Return (X, Y) of the center of cell containing provided text 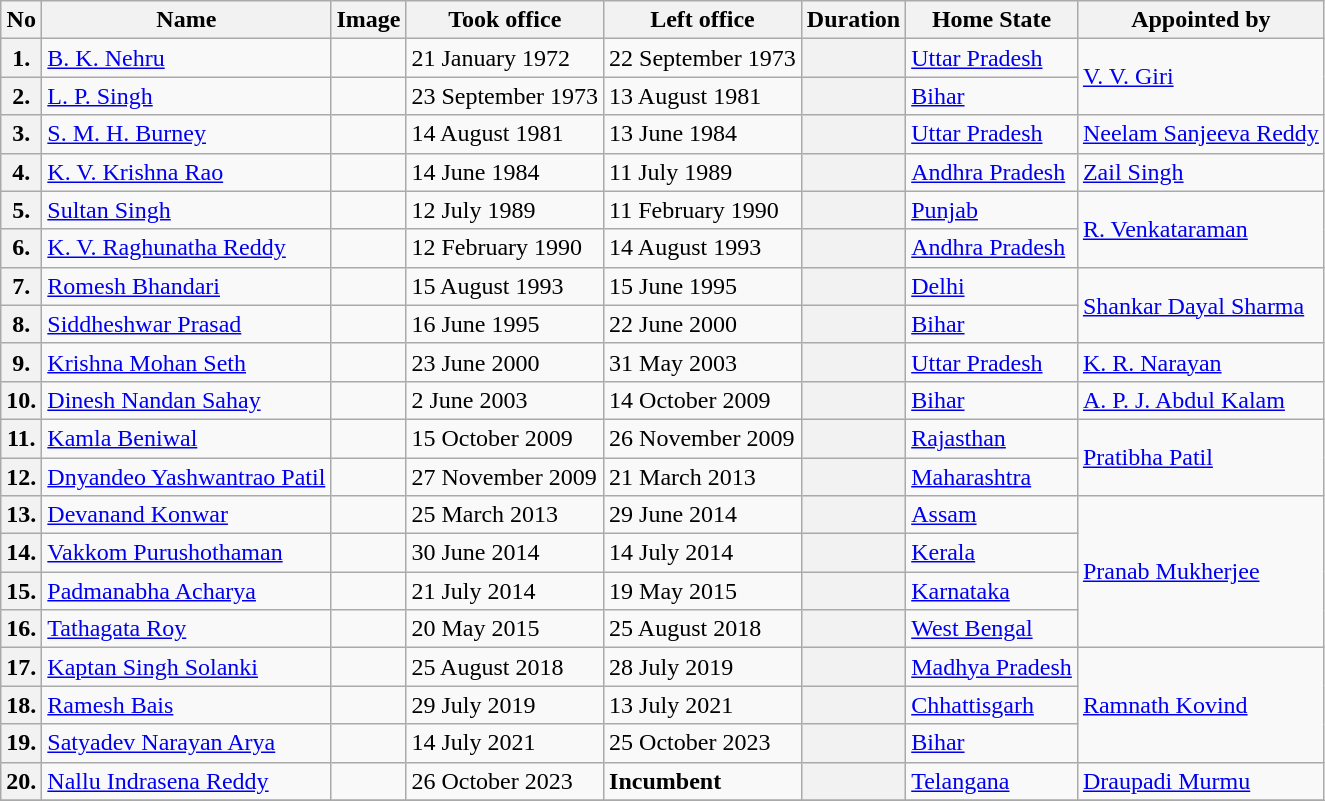
14 June 1984 (505, 172)
Image (368, 20)
Pratibha Patil (1200, 457)
Padmanabha Acharya (186, 591)
K. R. Narayan (1200, 362)
K. V. Raghunatha Reddy (186, 248)
Rajasthan (992, 438)
Draupadi Murmu (1200, 781)
Assam (992, 515)
21 January 1972 (505, 58)
22 June 2000 (703, 324)
13. (22, 515)
13 August 1981 (703, 96)
Pranab Mukherjee (1200, 572)
15. (22, 591)
Ramesh Bais (186, 705)
14 July 2021 (505, 743)
14. (22, 553)
Zail Singh (1200, 172)
23 September 1973 (505, 96)
15 June 1995 (703, 286)
13 June 1984 (703, 134)
Tathagata Roy (186, 629)
19. (22, 743)
Siddheshwar Prasad (186, 324)
Krishna Mohan Seth (186, 362)
Incumbent (703, 781)
23 June 2000 (505, 362)
18. (22, 705)
Dnyandeo Yashwantrao Patil (186, 477)
20 May 2015 (505, 629)
Romesh Bhandari (186, 286)
Delhi (992, 286)
12. (22, 477)
11. (22, 438)
28 July 2019 (703, 667)
11 February 1990 (703, 210)
Appointed by (1200, 20)
Kerala (992, 553)
6. (22, 248)
14 October 2009 (703, 400)
Home State (992, 20)
26 October 2023 (505, 781)
7. (22, 286)
13 July 2021 (703, 705)
15 October 2009 (505, 438)
29 June 2014 (703, 515)
Duration (853, 20)
15 August 1993 (505, 286)
10. (22, 400)
R. Venkataraman (1200, 229)
20. (22, 781)
25 March 2013 (505, 515)
2. (22, 96)
Neelam Sanjeeva Reddy (1200, 134)
Shankar Dayal Sharma (1200, 305)
Satyadev Narayan Arya (186, 743)
31 May 2003 (703, 362)
B. K. Nehru (186, 58)
30 June 2014 (505, 553)
Telangana (992, 781)
L. P. Singh (186, 96)
16. (22, 629)
Kaptan Singh Solanki (186, 667)
K. V. Krishna Rao (186, 172)
3. (22, 134)
Sultan Singh (186, 210)
1. (22, 58)
12 July 1989 (505, 210)
Karnataka (992, 591)
Vakkom Purushothaman (186, 553)
12 February 1990 (505, 248)
9. (22, 362)
V. V. Giri (1200, 77)
No (22, 20)
A. P. J. Abdul Kalam (1200, 400)
21 July 2014 (505, 591)
Dinesh Nandan Sahay (186, 400)
11 July 1989 (703, 172)
14 July 2014 (703, 553)
25 October 2023 (703, 743)
Left office (703, 20)
14 August 1993 (703, 248)
Name (186, 20)
S. M. H. Burney (186, 134)
Devanand Konwar (186, 515)
8. (22, 324)
Madhya Pradesh (992, 667)
Maharashtra (992, 477)
26 November 2009 (703, 438)
16 June 1995 (505, 324)
14 August 1981 (505, 134)
17. (22, 667)
19 May 2015 (703, 591)
5. (22, 210)
2 June 2003 (505, 400)
Took office (505, 20)
Nallu Indrasena Reddy (186, 781)
Chhattisgarh (992, 705)
22 September 1973 (703, 58)
Kamla Beniwal (186, 438)
29 July 2019 (505, 705)
Punjab (992, 210)
4. (22, 172)
West Bengal (992, 629)
21 March 2013 (703, 477)
Ramnath Kovind (1200, 705)
27 November 2009 (505, 477)
